Scan for the cell matching the given text and deliver its [X, Y] coordinate at center. 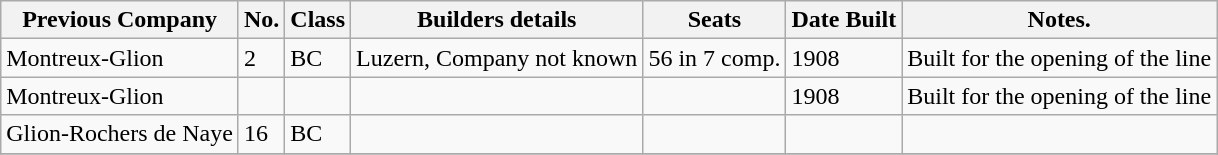
Luzern, Company not known [497, 58]
Builders details [497, 20]
Class [318, 20]
16 [261, 134]
Glion-Rochers de Naye [120, 134]
2 [261, 58]
Seats [714, 20]
56 in 7 comp. [714, 58]
Notes. [1060, 20]
No. [261, 20]
Previous Company [120, 20]
Date Built [844, 20]
